For the text-containing cell, return its midpoint in [X, Y] coordinate format. 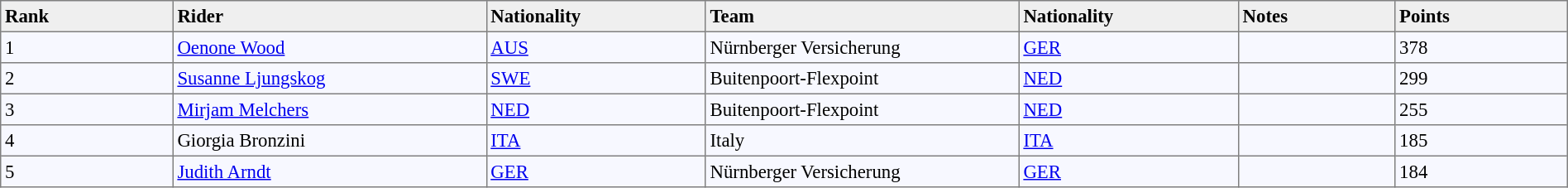
Points [1481, 17]
Judith Arndt [329, 171]
Italy [862, 141]
378 [1481, 47]
255 [1481, 109]
Giorgia Bronzini [329, 141]
Susanne Ljungskog [329, 79]
4 [87, 141]
SWE [595, 79]
5 [87, 171]
185 [1481, 141]
1 [87, 47]
2 [87, 79]
184 [1481, 171]
Rank [87, 17]
AUS [595, 47]
3 [87, 109]
Oenone Wood [329, 47]
Notes [1317, 17]
Team [862, 17]
Rider [329, 17]
Mirjam Melchers [329, 109]
299 [1481, 79]
